Return [x, y] of the center of cell containing provided text 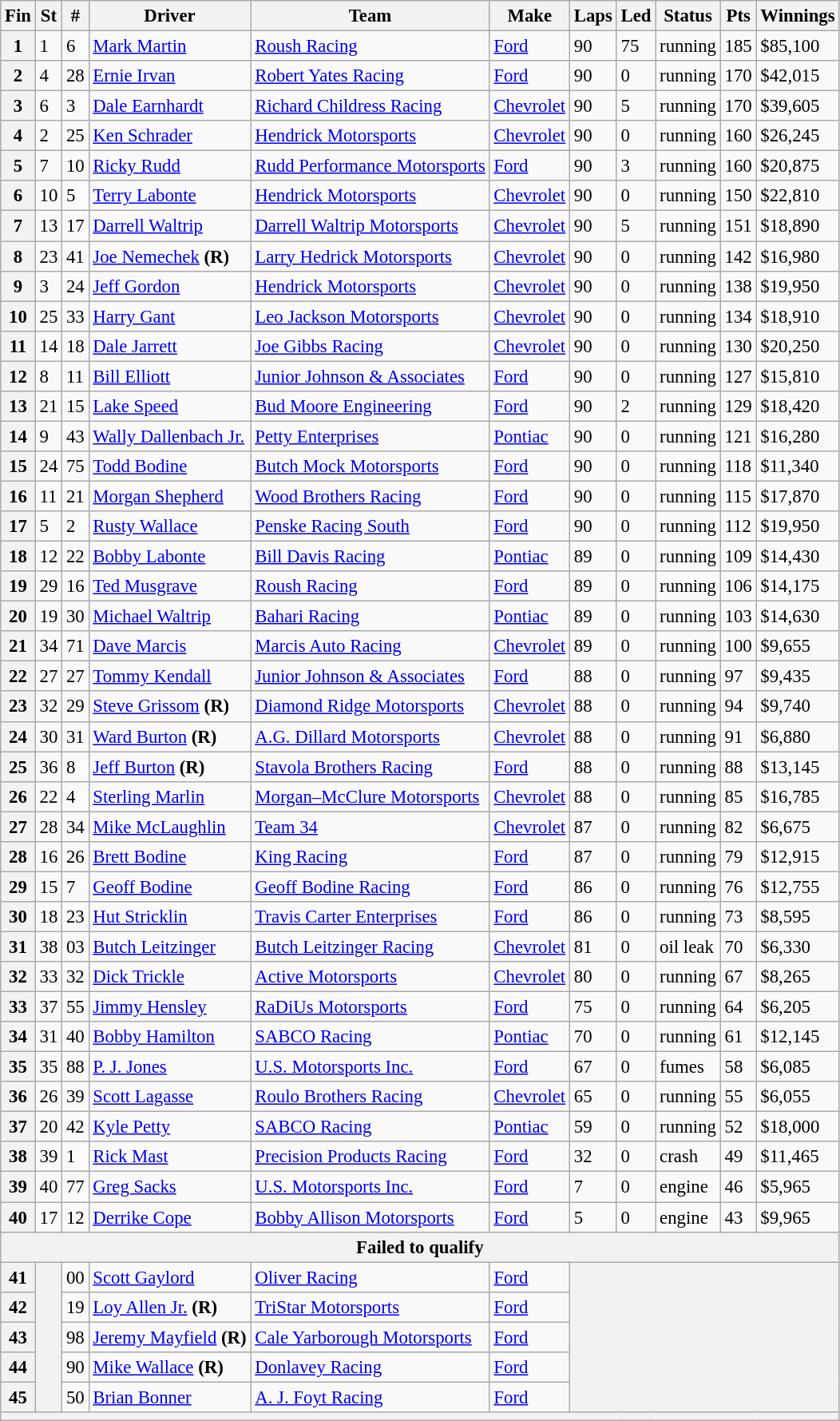
85 [738, 796]
Dick Trickle [169, 977]
150 [738, 196]
45 [18, 1397]
Geoff Bodine Racing [370, 887]
Status [688, 16]
$6,880 [798, 736]
127 [738, 376]
Larry Hedrick Motorsports [370, 256]
Wally Dallenbach Jr. [169, 436]
Darrell Waltrip [169, 226]
St [48, 16]
Bill Elliott [169, 376]
49 [738, 1157]
Winnings [798, 16]
$6,675 [798, 827]
$6,055 [798, 1097]
Bobby Hamilton [169, 1037]
$17,870 [798, 496]
Terry Labonte [169, 196]
Diamond Ridge Motorsports [370, 707]
Butch Mock Motorsports [370, 466]
$18,000 [798, 1127]
115 [738, 496]
118 [738, 466]
King Racing [370, 857]
A. J. Foyt Racing [370, 1397]
Sterling Marlin [169, 796]
81 [592, 947]
77 [75, 1187]
80 [592, 977]
$20,875 [798, 166]
Rick Mast [169, 1157]
Team 34 [370, 827]
Todd Bodine [169, 466]
Pts [738, 16]
Morgan Shepherd [169, 496]
79 [738, 857]
Wood Brothers Racing [370, 496]
Bill Davis Racing [370, 557]
Brian Bonner [169, 1397]
$39,605 [798, 106]
Jeremy Mayfield (R) [169, 1337]
$42,015 [798, 76]
Geoff Bodine [169, 887]
100 [738, 646]
Scott Lagasse [169, 1097]
Bahari Racing [370, 617]
Darrell Waltrip Motorsports [370, 226]
Mike McLaughlin [169, 827]
$6,205 [798, 1007]
$26,245 [798, 136]
00 [75, 1277]
$11,340 [798, 466]
$8,265 [798, 977]
Led [636, 16]
61 [738, 1037]
03 [75, 947]
$16,785 [798, 796]
82 [738, 827]
Failed to qualify [420, 1247]
$18,910 [798, 316]
oil leak [688, 947]
$14,630 [798, 617]
Ernie Irvan [169, 76]
Joe Nemechek (R) [169, 256]
73 [738, 917]
130 [738, 346]
$14,175 [798, 586]
64 [738, 1007]
46 [738, 1187]
Bud Moore Engineering [370, 407]
151 [738, 226]
Petty Enterprises [370, 436]
Bobby Allison Motorsports [370, 1217]
Greg Sacks [169, 1187]
$9,965 [798, 1217]
Butch Leitzinger Racing [370, 947]
142 [738, 256]
$16,980 [798, 256]
$9,435 [798, 677]
Hut Stricklin [169, 917]
Michael Waltrip [169, 617]
Brett Bodine [169, 857]
76 [738, 887]
$12,145 [798, 1037]
$6,085 [798, 1067]
$85,100 [798, 46]
Mike Wallace (R) [169, 1367]
RaDiUs Motorsports [370, 1007]
$18,420 [798, 407]
Travis Carter Enterprises [370, 917]
Jeff Burton (R) [169, 767]
Donlavey Racing [370, 1367]
Make [529, 16]
$11,465 [798, 1157]
# [75, 16]
$9,740 [798, 707]
97 [738, 677]
103 [738, 617]
Rusty Wallace [169, 526]
Roulo Brothers Racing [370, 1097]
$12,915 [798, 857]
Kyle Petty [169, 1127]
Butch Leitzinger [169, 947]
Mark Martin [169, 46]
$5,965 [798, 1187]
Cale Yarborough Motorsports [370, 1337]
$16,280 [798, 436]
Precision Products Racing [370, 1157]
A.G. Dillard Motorsports [370, 736]
$14,430 [798, 557]
Robert Yates Racing [370, 76]
Leo Jackson Motorsports [370, 316]
59 [592, 1127]
121 [738, 436]
65 [592, 1097]
Rudd Performance Motorsports [370, 166]
Fin [18, 16]
Derrike Cope [169, 1217]
94 [738, 707]
Joe Gibbs Racing [370, 346]
Ken Schrader [169, 136]
185 [738, 46]
Ricky Rudd [169, 166]
$6,330 [798, 947]
Dale Jarrett [169, 346]
Bobby Labonte [169, 557]
52 [738, 1127]
TriStar Motorsports [370, 1307]
Dave Marcis [169, 646]
P. J. Jones [169, 1067]
Laps [592, 16]
Morgan–McClure Motorsports [370, 796]
134 [738, 316]
109 [738, 557]
98 [75, 1337]
$13,145 [798, 767]
Harry Gant [169, 316]
Dale Earnhardt [169, 106]
Oliver Racing [370, 1277]
$9,655 [798, 646]
129 [738, 407]
50 [75, 1397]
Tommy Kendall [169, 677]
Jeff Gordon [169, 286]
106 [738, 586]
Marcis Auto Racing [370, 646]
Driver [169, 16]
$15,810 [798, 376]
44 [18, 1367]
Ted Musgrave [169, 586]
$12,755 [798, 887]
Steve Grissom (R) [169, 707]
Jimmy Hensley [169, 1007]
Scott Gaylord [169, 1277]
Stavola Brothers Racing [370, 767]
138 [738, 286]
71 [75, 646]
fumes [688, 1067]
Loy Allen Jr. (R) [169, 1307]
112 [738, 526]
Ward Burton (R) [169, 736]
crash [688, 1157]
Team [370, 16]
$18,890 [798, 226]
Penske Racing South [370, 526]
Richard Childress Racing [370, 106]
91 [738, 736]
$22,810 [798, 196]
Active Motorsports [370, 977]
58 [738, 1067]
$20,250 [798, 346]
$8,595 [798, 917]
Lake Speed [169, 407]
